Scan for the cell matching the given text and deliver its [x, y] coordinate at center. 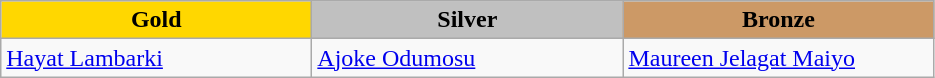
Silver [468, 20]
Ajoke Odumosu [468, 58]
Gold [156, 20]
Hayat Lambarki [156, 58]
Bronze [778, 20]
Maureen Jelagat Maiyo [778, 58]
